From the cell containing the given text, extract its center point as [x, y] coordinate. 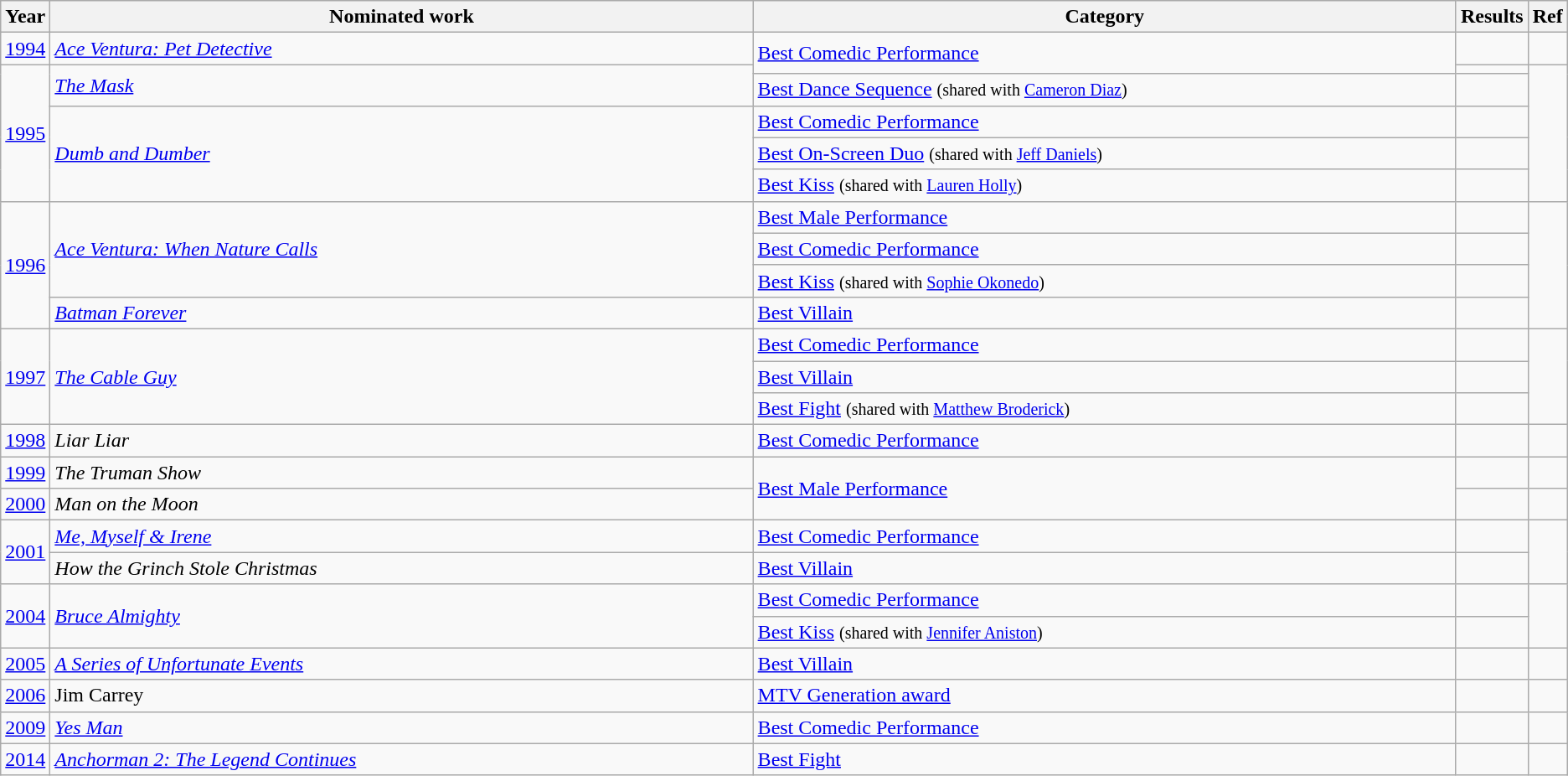
2005 [25, 664]
1996 [25, 265]
Yes Man [402, 727]
1997 [25, 376]
Me, Myself & Irene [402, 536]
Category [1104, 17]
Results [1492, 17]
Best Kiss (shared with Lauren Holly) [1104, 185]
Best Kiss (shared with Jennifer Aniston) [1104, 632]
The Mask [402, 85]
The Truman Show [402, 473]
Man on the Moon [402, 504]
Ace Ventura: Pet Detective [402, 49]
Year [25, 17]
1995 [25, 132]
Best Kiss (shared with Sophie Okonedo) [1104, 281]
2000 [25, 504]
2006 [25, 696]
2009 [25, 727]
Batman Forever [402, 313]
Anchorman 2: The Legend Continues [402, 759]
Liar Liar [402, 441]
Best Dance Sequence (shared with Cameron Diaz) [1104, 90]
Dumb and Dumber [402, 153]
1999 [25, 473]
Best Fight [1104, 759]
Bruce Almighty [402, 616]
Nominated work [402, 17]
Jim Carrey [402, 696]
2004 [25, 616]
1998 [25, 441]
2014 [25, 759]
How the Grinch Stole Christmas [402, 568]
A Series of Unfortunate Events [402, 664]
Ace Ventura: When Nature Calls [402, 249]
Best Fight (shared with Matthew Broderick) [1104, 409]
The Cable Guy [402, 376]
Best On-Screen Duo (shared with Jeff Daniels) [1104, 153]
2001 [25, 552]
Ref [1548, 17]
MTV Generation award [1104, 696]
1994 [25, 49]
